Identify which cell holds the provided text, then report its (x, y) central coordinate. 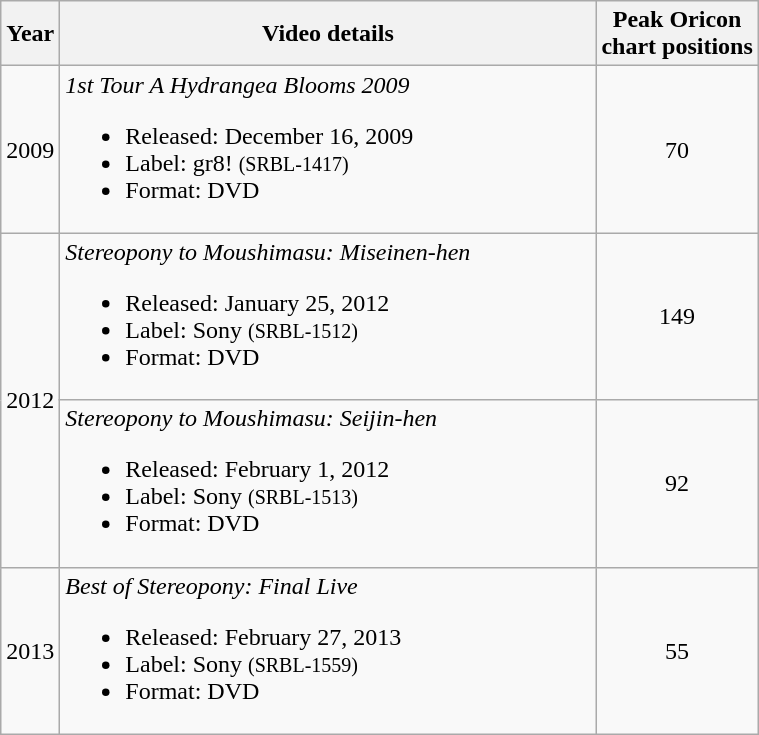
92 (677, 484)
70 (677, 150)
Stereopony to Moushimasu: Miseinen-henReleased: January 25, 2012Label: Sony (SRBL-1512)Format: DVD (328, 316)
2012 (30, 400)
149 (677, 316)
Stereopony to Moushimasu: Seijin-henReleased: February 1, 2012Label: Sony (SRBL-1513)Format: DVD (328, 484)
Peak Oricon chart positions (677, 34)
Video details (328, 34)
Year (30, 34)
Best of Stereopony: Final LiveReleased: February 27, 2013Label: Sony (SRBL-1559)Format: DVD (328, 650)
1st Tour A Hydrangea Blooms 2009Released: December 16, 2009Label: gr8! (SRBL-1417)Format: DVD (328, 150)
2013 (30, 650)
2009 (30, 150)
55 (677, 650)
